Extract the (x, y) coordinate from the center of the cell holding the provided text.  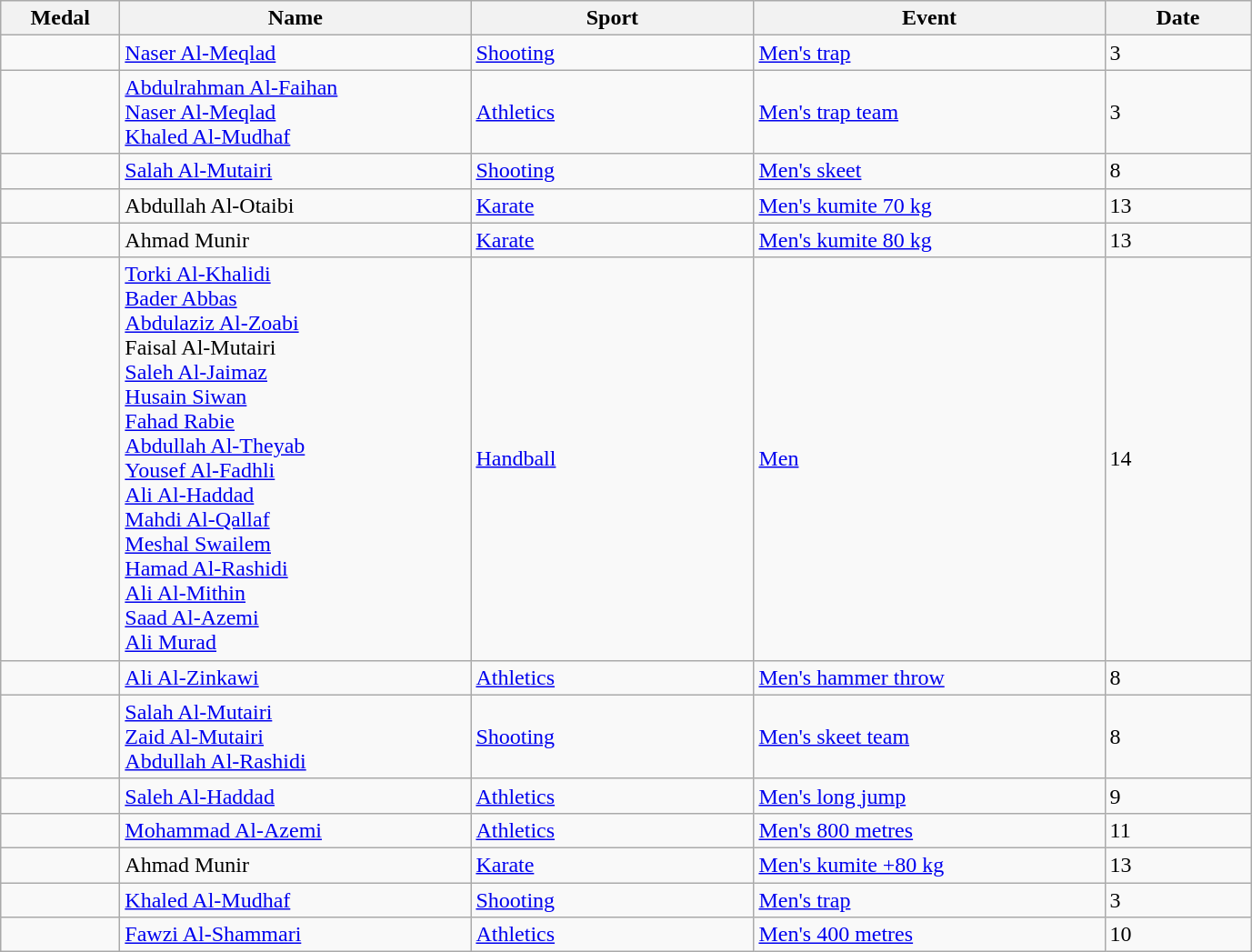
Date (1178, 18)
Abdullah Al-Otaibi (295, 205)
Naser Al-Meqlad (295, 53)
Men (929, 458)
Abdulrahman Al-FaihanNaser Al-MeqladKhaled Al-Mudhaf (295, 112)
Salah Al-Mutairi (295, 171)
Saleh Al-Haddad (295, 796)
9 (1178, 796)
Men's kumite 80 kg (929, 240)
Men's kumite +80 kg (929, 865)
Men's trap team (929, 112)
Handball (613, 458)
10 (1178, 935)
Salah Al-MutairiZaid Al-MutairiAbdullah Al-Rashidi (295, 737)
Men's 800 metres (929, 830)
Medal (60, 18)
11 (1178, 830)
Fawzi Al-Shammari (295, 935)
Men's skeet (929, 171)
14 (1178, 458)
Event (929, 18)
Men's 400 metres (929, 935)
Khaled Al-Mudhaf (295, 899)
Men's hammer throw (929, 677)
Men's skeet team (929, 737)
Sport (613, 18)
Name (295, 18)
Ali Al-Zinkawi (295, 677)
Men's long jump (929, 796)
Men's kumite 70 kg (929, 205)
Mohammad Al-Azemi (295, 830)
